Determine the [X, Y] coordinate at the center of the cell enclosing the given text.  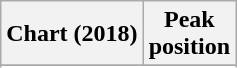
Chart (2018) [72, 34]
Peakposition [189, 34]
